Locate the cell with the specified text and output its [X, Y] center coordinate. 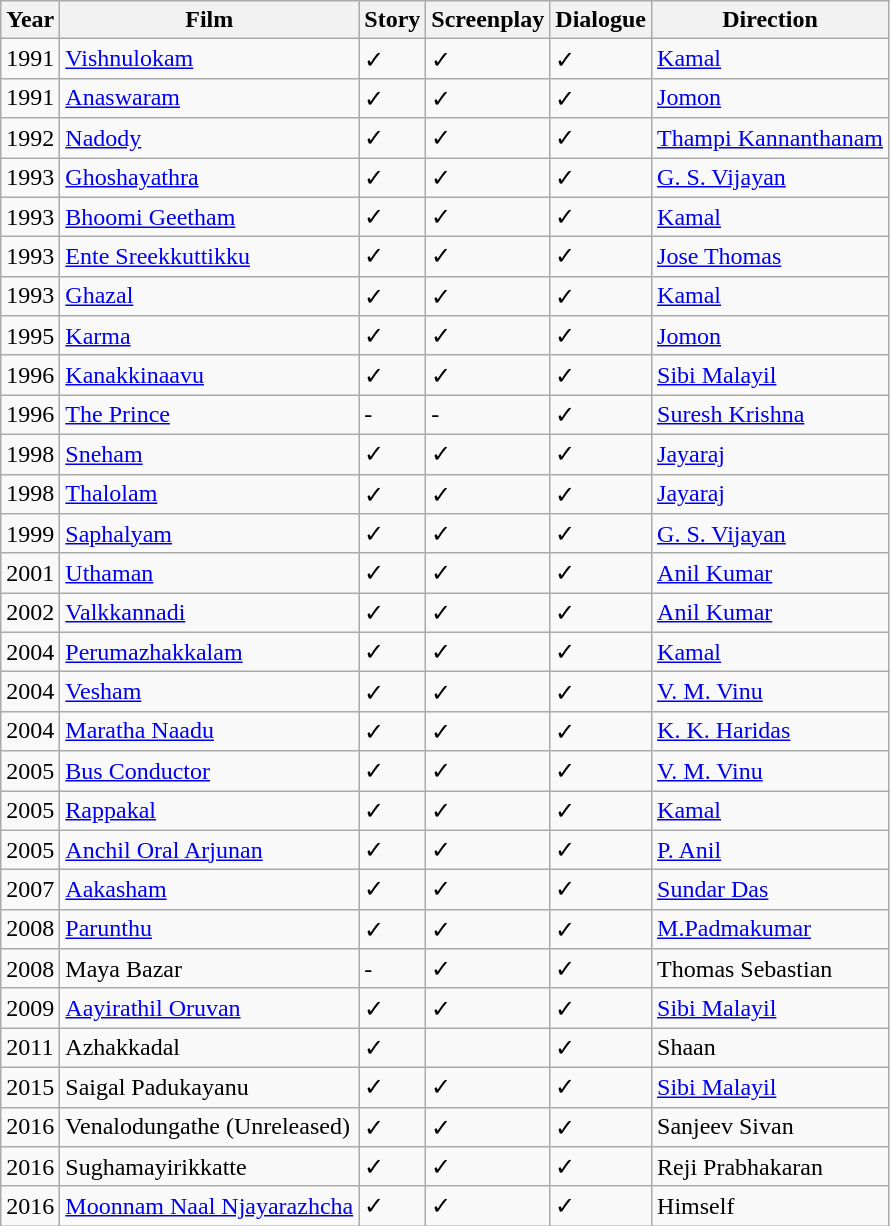
Maratha Naadu [210, 731]
Direction [770, 20]
Uthaman [210, 573]
Saphalyam [210, 534]
Ghoshayathra [210, 178]
Sughamayirikkatte [210, 1167]
Shaan [770, 1048]
K. K. Haridas [770, 731]
Bus Conductor [210, 771]
1995 [30, 336]
Aayirathil Oruvan [210, 1008]
Himself [770, 1206]
1999 [30, 534]
Thalolam [210, 494]
Parunthu [210, 929]
Ghazal [210, 296]
Vesham [210, 692]
Sneham [210, 454]
Suresh Krishna [770, 415]
2009 [30, 1008]
Sundar Das [770, 890]
Bhoomi Geetham [210, 217]
Rappakal [210, 810]
Karma [210, 336]
Saigal Padukayanu [210, 1087]
Vishnulokam [210, 59]
2011 [30, 1048]
Anaswaram [210, 98]
1992 [30, 138]
Maya Bazar [210, 969]
P. Anil [770, 850]
Venalodungathe (Unreleased) [210, 1127]
Thampi Kannanthanam [770, 138]
2001 [30, 573]
Jose Thomas [770, 257]
M.Padmakumar [770, 929]
Year [30, 20]
Kanakkinaavu [210, 375]
Ente Sreekkuttikku [210, 257]
Nadody [210, 138]
Perumazhakkalam [210, 652]
Screenplay [488, 20]
Film [210, 20]
2002 [30, 613]
Reji Prabhakaran [770, 1167]
Thomas Sebastian [770, 969]
The Prince [210, 415]
Sanjeev Sivan [770, 1127]
2015 [30, 1087]
Dialogue [601, 20]
Anchil Oral Arjunan [210, 850]
Valkkannadi [210, 613]
Aakasham [210, 890]
2007 [30, 890]
Azhakkadal [210, 1048]
Story [392, 20]
Moonnam Naal Njayarazhcha [210, 1206]
